Provide the [x, y] coordinate of the cell's center where the given text is located.  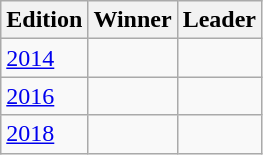
Leader [219, 20]
2018 [44, 134]
2014 [44, 58]
Edition [44, 20]
2016 [44, 96]
Winner [132, 20]
